Scan for the cell matching the given text and deliver its (X, Y) coordinate at center. 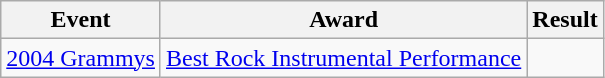
Best Rock Instrumental Performance (343, 58)
Event (81, 20)
Result (565, 20)
Award (343, 20)
2004 Grammys (81, 58)
